Capture the cell that displays the provided text and extract its (X, Y) central coordinate. 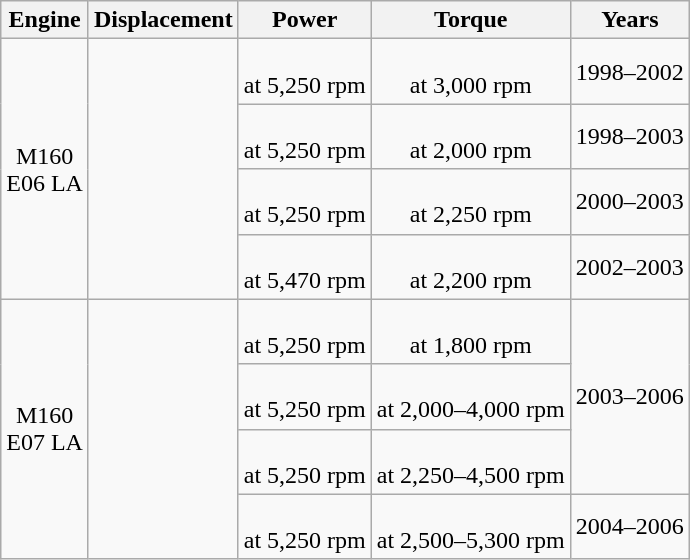
2000–2003 (630, 202)
2004–2006 (630, 526)
2002–2003 (630, 266)
Years (630, 20)
Torque (470, 20)
M160 E07 LA (45, 429)
at 3,000 rpm (470, 72)
Displacement (163, 20)
at 1,800 rpm (470, 332)
at 2,000–4,000 rpm (470, 396)
at 2,250–4,500 rpm (470, 462)
2003–2006 (630, 396)
1998–2002 (630, 72)
at 2,250 rpm (470, 202)
Engine (45, 20)
at 2,500–5,300 rpm (470, 526)
Power (304, 20)
1998–2003 (630, 136)
at 2,200 rpm (470, 266)
at 2,000 rpm (470, 136)
M160 E06 LA (45, 169)
at 5,470 rpm (304, 266)
